Return (x, y) of the center of cell containing provided text 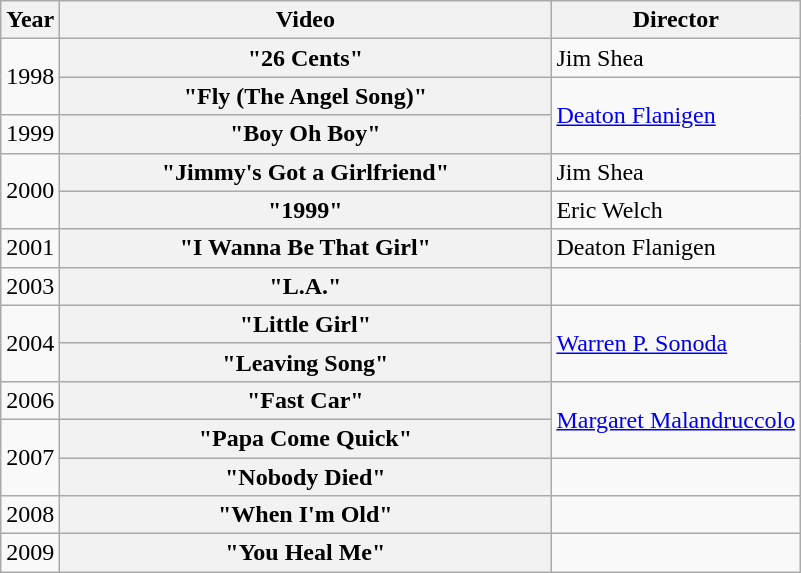
"Papa Come Quick" (306, 438)
2004 (30, 343)
2009 (30, 553)
Margaret Malandruccolo (676, 419)
Year (30, 20)
Eric Welch (676, 210)
"Jimmy's Got a Girlfriend" (306, 172)
"Little Girl" (306, 324)
"When I'm Old" (306, 515)
"Nobody Died" (306, 477)
1998 (30, 77)
Video (306, 20)
2003 (30, 286)
"I Wanna Be That Girl" (306, 248)
2006 (30, 400)
"You Heal Me" (306, 553)
Warren P. Sonoda (676, 343)
"Fly (The Angel Song)" (306, 96)
Director (676, 20)
"1999" (306, 210)
"L.A." (306, 286)
"Fast Car" (306, 400)
1999 (30, 134)
"Leaving Song" (306, 362)
2008 (30, 515)
2001 (30, 248)
"26 Cents" (306, 58)
"Boy Oh Boy" (306, 134)
2000 (30, 191)
2007 (30, 457)
